Search for the cell housing the specified text and yield its [x, y] center coordinate. 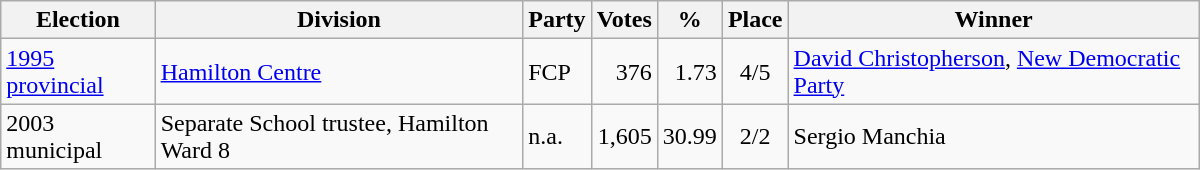
FCP [557, 72]
David Christopherson, New Democratic Party [994, 72]
Place [755, 20]
Winner [994, 20]
1995 provincial [78, 72]
Election [78, 20]
1.73 [690, 72]
Hamilton Centre [339, 72]
% [690, 20]
Votes [624, 20]
30.99 [690, 136]
4/5 [755, 72]
376 [624, 72]
Separate School trustee, Hamilton Ward 8 [339, 136]
n.a. [557, 136]
2003 municipal [78, 136]
Party [557, 20]
Division [339, 20]
1,605 [624, 136]
Sergio Manchia [994, 136]
2/2 [755, 136]
